From the cell containing the given text, extract its center point as (X, Y) coordinate. 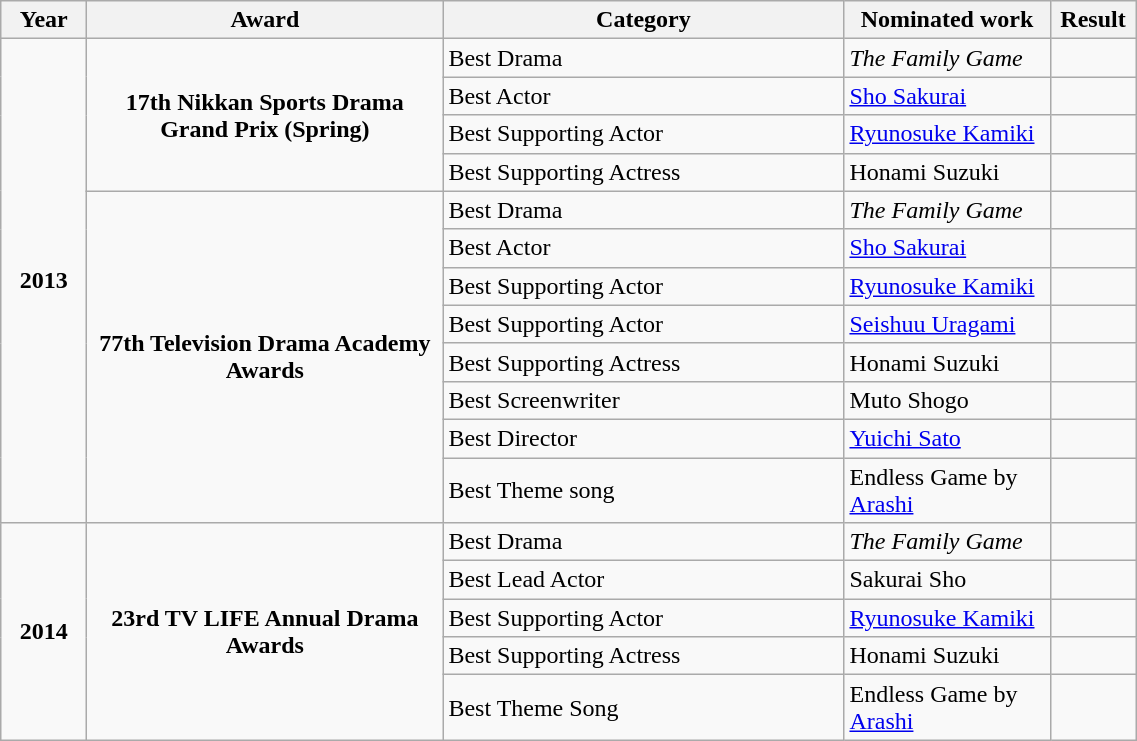
Best Lead Actor (644, 580)
Result (1093, 20)
Best Theme Song (644, 708)
Best Theme song (644, 490)
Sakurai Sho (947, 580)
2014 (44, 632)
Category (644, 20)
Award (265, 20)
Muto Shogo (947, 400)
Nominated work (947, 20)
Seishuu Uragami (947, 324)
77th Television Drama Academy Awards (265, 357)
Yuichi Sato (947, 438)
Best Director (644, 438)
23rd TV LIFE Annual Drama Awards (265, 632)
17th Nikkan Sports Drama Grand Prix (Spring) (265, 115)
Best Screenwriter (644, 400)
Year (44, 20)
2013 (44, 281)
